Determine the [X, Y] coordinate at the center of the cell enclosing the given text.  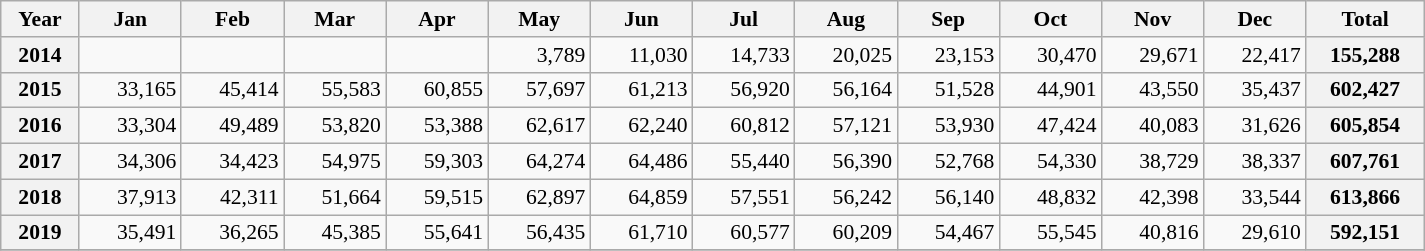
34,423 [232, 162]
56,920 [744, 90]
20,025 [846, 55]
53,820 [335, 126]
Sep [948, 19]
607,761 [1365, 162]
60,209 [846, 233]
592,151 [1365, 233]
29,610 [1255, 233]
60,855 [437, 90]
Dec [1255, 19]
57,697 [539, 90]
2019 [40, 233]
33,304 [130, 126]
Mar [335, 19]
36,265 [232, 233]
29,671 [1152, 55]
53,930 [948, 126]
44,901 [1050, 90]
3,789 [539, 55]
22,417 [1255, 55]
55,641 [437, 233]
64,486 [641, 162]
54,330 [1050, 162]
2015 [40, 90]
613,866 [1365, 197]
55,545 [1050, 233]
40,083 [1152, 126]
Aug [846, 19]
60,577 [744, 233]
35,437 [1255, 90]
42,311 [232, 197]
Nov [1152, 19]
56,140 [948, 197]
61,710 [641, 233]
47,424 [1050, 126]
Feb [232, 19]
62,240 [641, 126]
2018 [40, 197]
42,398 [1152, 197]
14,733 [744, 55]
34,306 [130, 162]
43,550 [1152, 90]
Jun [641, 19]
Oct [1050, 19]
54,975 [335, 162]
57,121 [846, 126]
602,427 [1365, 90]
2014 [40, 55]
45,385 [335, 233]
57,551 [744, 197]
59,515 [437, 197]
56,164 [846, 90]
2016 [40, 126]
59,303 [437, 162]
37,913 [130, 197]
Year [40, 19]
33,544 [1255, 197]
62,897 [539, 197]
Jan [130, 19]
Apr [437, 19]
605,854 [1365, 126]
Total [1365, 19]
155,288 [1365, 55]
38,729 [1152, 162]
64,274 [539, 162]
Jul [744, 19]
61,213 [641, 90]
2017 [40, 162]
May [539, 19]
38,337 [1255, 162]
56,390 [846, 162]
49,489 [232, 126]
62,617 [539, 126]
31,626 [1255, 126]
60,812 [744, 126]
35,491 [130, 233]
54,467 [948, 233]
48,832 [1050, 197]
51,528 [948, 90]
51,664 [335, 197]
55,583 [335, 90]
56,242 [846, 197]
30,470 [1050, 55]
52,768 [948, 162]
33,165 [130, 90]
53,388 [437, 126]
11,030 [641, 55]
40,816 [1152, 233]
23,153 [948, 55]
56,435 [539, 233]
64,859 [641, 197]
45,414 [232, 90]
55,440 [744, 162]
